Output the [X, Y] coordinate of the center of the cell containing the given text.  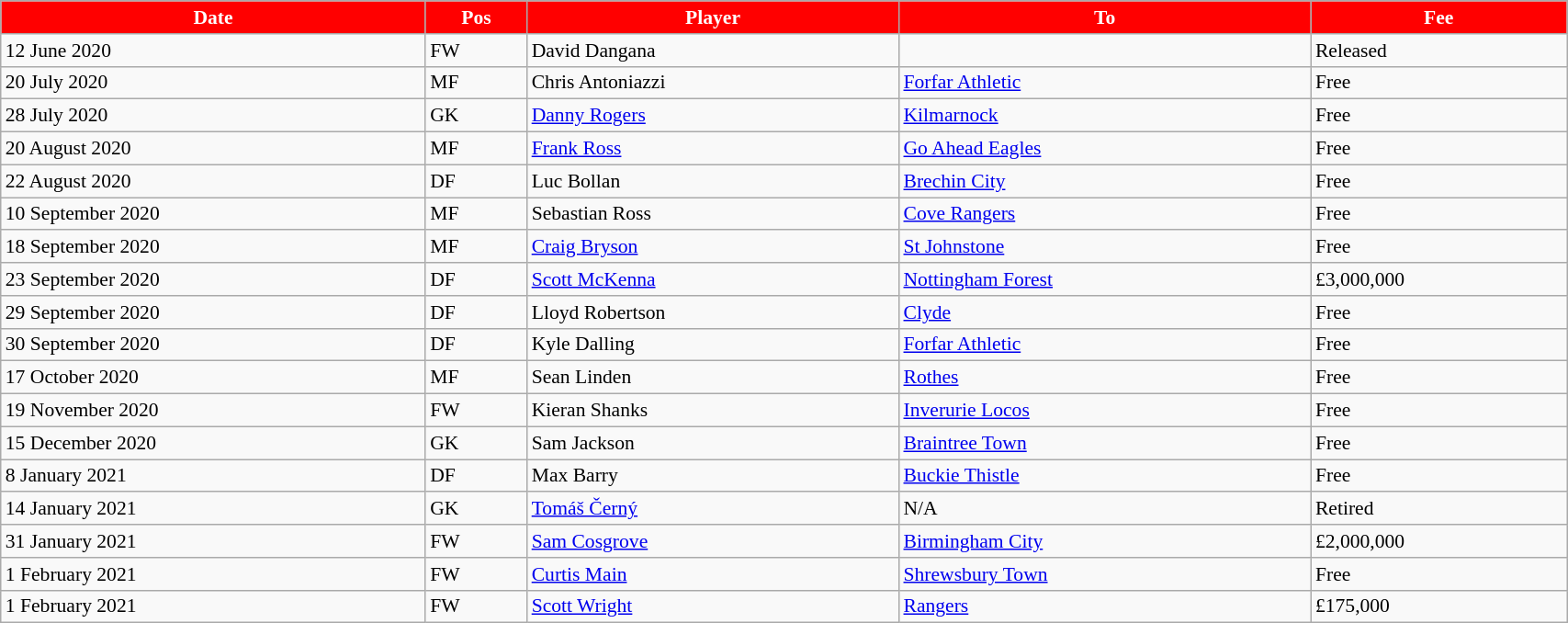
19 November 2020 [213, 411]
Kyle Dalling [713, 345]
12 June 2020 [213, 51]
N/A [1104, 509]
Sean Linden [713, 378]
Released [1438, 51]
Curtis Main [713, 574]
Date [213, 17]
Rangers [1104, 606]
£175,000 [1438, 606]
Go Ahead Eagles [1104, 149]
Player [713, 17]
Danny Rogers [713, 116]
Clyde [1104, 312]
Birmingham City [1104, 541]
Brechin City [1104, 181]
Nottingham Forest [1104, 279]
10 September 2020 [213, 214]
Braintree Town [1104, 443]
Shrewsbury Town [1104, 574]
20 August 2020 [213, 149]
18 September 2020 [213, 247]
£3,000,000 [1438, 279]
Frank Ross [713, 149]
Chris Antoniazzi [713, 83]
Tomáš Černý [713, 509]
Retired [1438, 509]
Scott Wright [713, 606]
To [1104, 17]
17 October 2020 [213, 378]
David Dangana [713, 51]
Lloyd Robertson [713, 312]
8 January 2021 [213, 476]
Sam Jackson [713, 443]
28 July 2020 [213, 116]
Sam Cosgrove [713, 541]
Inverurie Locos [1104, 411]
Luc Bollan [713, 181]
Max Barry [713, 476]
22 August 2020 [213, 181]
Cove Rangers [1104, 214]
Kilmarnock [1104, 116]
23 September 2020 [213, 279]
20 July 2020 [213, 83]
Sebastian Ross [713, 214]
14 January 2021 [213, 509]
31 January 2021 [213, 541]
£2,000,000 [1438, 541]
Kieran Shanks [713, 411]
30 September 2020 [213, 345]
Scott McKenna [713, 279]
St Johnstone [1104, 247]
29 September 2020 [213, 312]
Pos [476, 17]
15 December 2020 [213, 443]
Buckie Thistle [1104, 476]
Fee [1438, 17]
Rothes [1104, 378]
Craig Bryson [713, 247]
